Scan for the cell matching the given text and deliver its (x, y) coordinate at center. 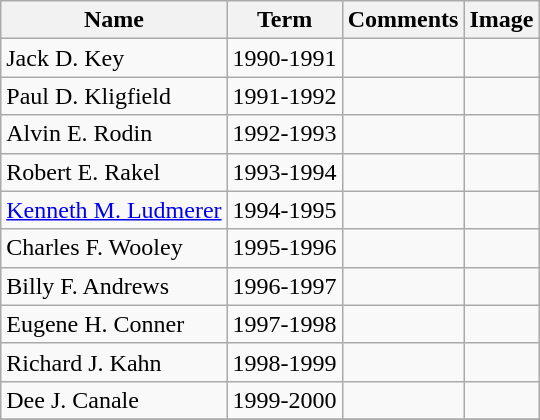
Billy F. Andrews (114, 286)
1991-1992 (284, 96)
Comments (403, 20)
1992-1993 (284, 134)
Name (114, 20)
Dee J. Canale (114, 400)
Eugene H. Conner (114, 324)
1997-1998 (284, 324)
1994-1995 (284, 210)
1990-1991 (284, 58)
1993-1994 (284, 172)
Image (502, 20)
Richard J. Kahn (114, 362)
Charles F. Wooley (114, 248)
1996-1997 (284, 286)
Jack D. Key (114, 58)
Term (284, 20)
Alvin E. Rodin (114, 134)
Robert E. Rakel (114, 172)
1999-2000 (284, 400)
Paul D. Kligfield (114, 96)
1998-1999 (284, 362)
1995-1996 (284, 248)
Kenneth M. Ludmerer (114, 210)
